For the text-containing cell, return its midpoint in (X, Y) coordinate format. 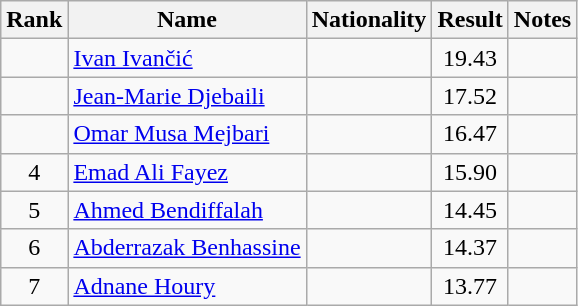
Name (187, 20)
4 (34, 172)
Rank (34, 20)
16.47 (470, 134)
Omar Musa Mejbari (187, 134)
Ivan Ivančić (187, 58)
Ahmed Bendiffalah (187, 210)
Adnane Houry (187, 286)
Jean-Marie Djebaili (187, 96)
Abderrazak Benhassine (187, 248)
Result (470, 20)
7 (34, 286)
5 (34, 210)
14.45 (470, 210)
Nationality (369, 20)
15.90 (470, 172)
14.37 (470, 248)
17.52 (470, 96)
13.77 (470, 286)
Notes (542, 20)
19.43 (470, 58)
6 (34, 248)
Emad Ali Fayez (187, 172)
